Detect which cell encompasses the target text, then output its (X, Y) center coordinate. 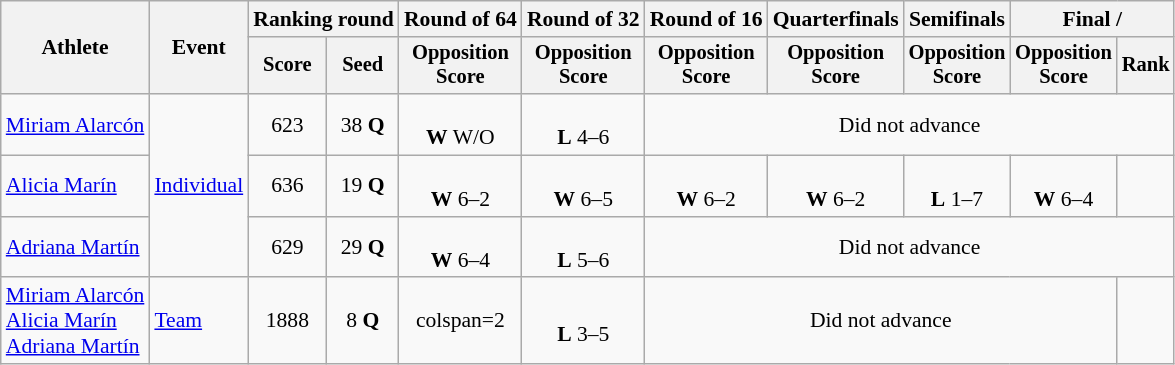
Event (198, 48)
Seed (363, 66)
Rank (1146, 66)
19 Q (363, 186)
Quarterfinals (836, 19)
L 3–5 (584, 322)
Alicia Marín (76, 186)
Ranking round (324, 19)
Team (198, 322)
Round of 16 (706, 19)
Athlete (76, 48)
L 4–6 (584, 124)
Semifinals (958, 19)
W W/O (460, 124)
8 Q (363, 322)
Score (287, 66)
L 5–6 (584, 248)
Adriana Martín (76, 248)
636 (287, 186)
38 Q (363, 124)
629 (287, 248)
colspan=2 (460, 322)
Round of 64 (460, 19)
Miriam AlarcónAlicia MarínAdriana Martín (76, 322)
Miriam Alarcón (76, 124)
W 6–5 (584, 186)
Final / (1092, 19)
623 (287, 124)
Round of 32 (584, 19)
Individual (198, 186)
29 Q (363, 248)
L 1–7 (958, 186)
1888 (287, 322)
